Identify which cell holds the provided text, then report its (x, y) central coordinate. 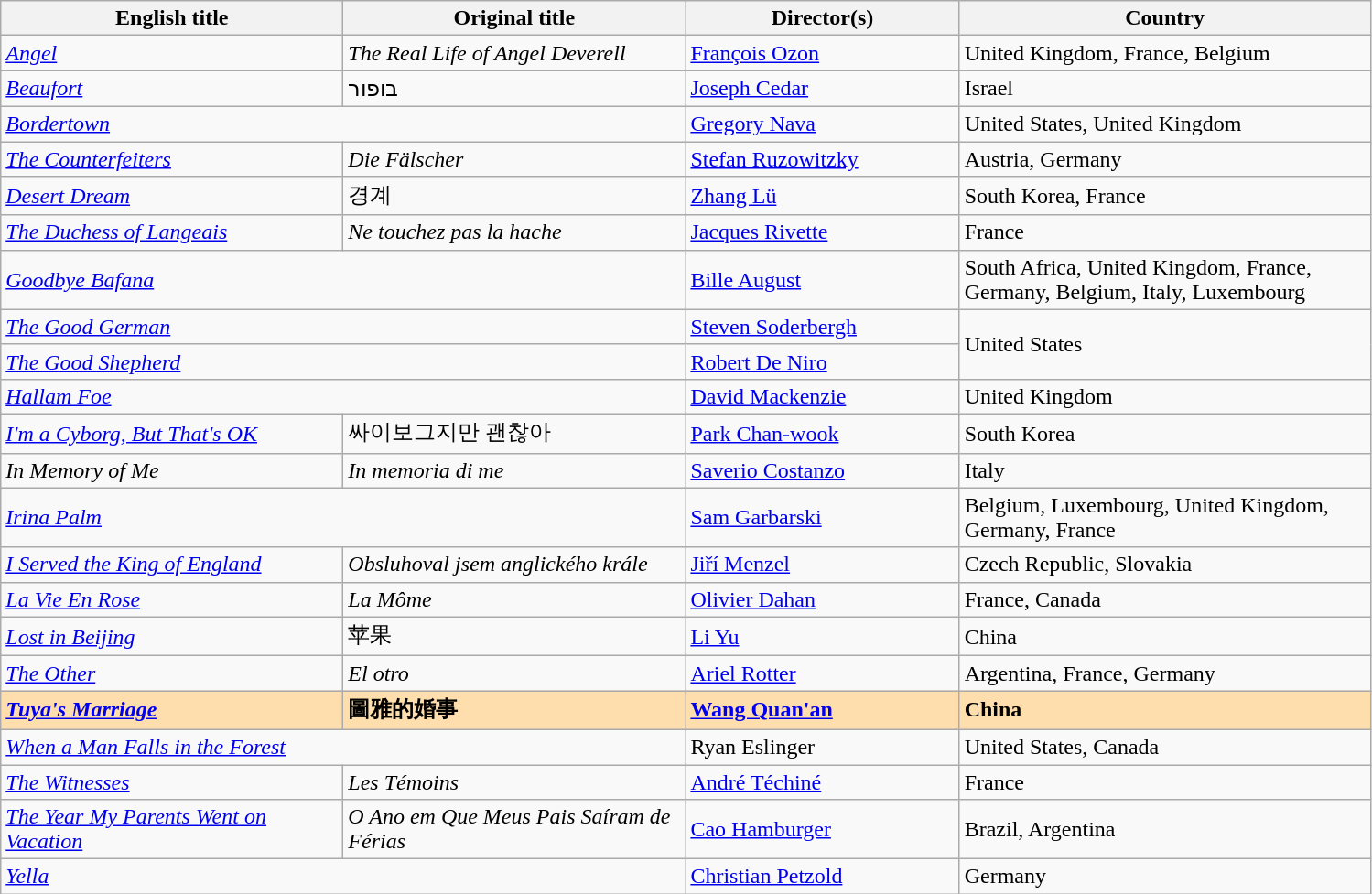
The Real Life of Angel Deverell (514, 53)
苹果 (514, 637)
The Good Shepherd (343, 361)
In Memory of Me (172, 470)
South Africa, United Kingdom, France, Germany, Belgium, Italy, Luxembourg (1164, 280)
David Mackenzie (822, 396)
Park Chan-wook (822, 434)
Joseph Cedar (822, 89)
Desert Dream (172, 196)
The Witnesses (172, 782)
Christian Petzold (822, 877)
The Counterfeiters (172, 158)
Beaufort (172, 89)
Angel (172, 53)
Zhang Lü (822, 196)
경계 (514, 196)
Country (1164, 18)
圖雅的婚事 (514, 710)
Les Témoins (514, 782)
Ariel Rotter (822, 673)
United States (1164, 344)
Irina Palm (343, 518)
Argentina, France, Germany (1164, 673)
United States, United Kingdom (1164, 124)
Lost in Beijing (172, 637)
Jacques Rivette (822, 232)
In memoria di me (514, 470)
France, Canada (1164, 599)
La Vie En Rose (172, 599)
The Good German (343, 327)
Sam Garbarski (822, 518)
Steven Soderbergh (822, 327)
Austria, Germany (1164, 158)
Olivier Dahan (822, 599)
Yella (343, 877)
Ne touchez pas la hache (514, 232)
English title (172, 18)
Saverio Costanzo (822, 470)
United States, Canada (1164, 747)
Obsluhoval jsem anglického krále (514, 565)
Brazil, Argentina (1164, 829)
Bordertown (343, 124)
Germany (1164, 877)
The Other (172, 673)
François Ozon (822, 53)
Original title (514, 18)
Jiří Menzel (822, 565)
Li Yu (822, 637)
The Year My Parents Went on Vacation (172, 829)
United Kingdom (1164, 396)
Belgium, Luxembourg, United Kingdom, Germany, France (1164, 518)
When a Man Falls in the Forest (343, 747)
La Môme (514, 599)
Bille August (822, 280)
South Korea, France (1164, 196)
Italy (1164, 470)
Die Fälscher (514, 158)
André Téchiné (822, 782)
Israel (1164, 89)
Director(s) (822, 18)
Hallam Foe (343, 396)
South Korea (1164, 434)
בופור (514, 89)
Gregory Nava (822, 124)
Stefan Ruzowitzky (822, 158)
Robert De Niro (822, 361)
The Duchess of Langeais (172, 232)
Ryan Eslinger (822, 747)
싸이보그지만 괜찮아 (514, 434)
El otro (514, 673)
Czech Republic, Slovakia (1164, 565)
I'm a Cyborg, But That's OK (172, 434)
Goodbye Bafana (343, 280)
I Served the King of England (172, 565)
Tuya's Marriage (172, 710)
Wang Quan'an (822, 710)
Cao Hamburger (822, 829)
United Kingdom, France, Belgium (1164, 53)
O Ano em Que Meus Pais Saíram de Férias (514, 829)
